From the cell containing the given text, extract its center point as [x, y] coordinate. 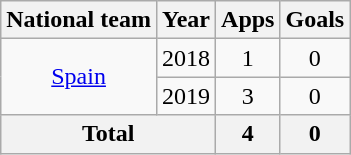
2019 [186, 96]
2018 [186, 58]
Total [108, 134]
3 [248, 96]
1 [248, 58]
National team [79, 20]
Year [186, 20]
Apps [248, 20]
Spain [79, 77]
4 [248, 134]
Goals [315, 20]
